Return the (X, Y) coordinate for the center point of the cell that contains the specified text.  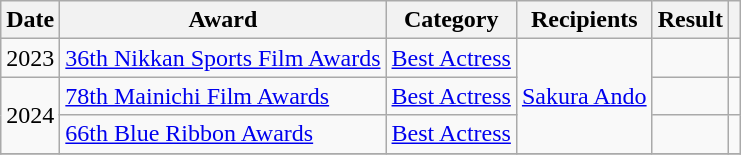
2024 (30, 115)
Award (223, 20)
78th Mainichi Film Awards (223, 96)
Category (451, 20)
36th Nikkan Sports Film Awards (223, 58)
2023 (30, 58)
Recipients (584, 20)
Result (690, 20)
Date (30, 20)
Sakura Ando (584, 96)
66th Blue Ribbon Awards (223, 134)
